Return the [X, Y] coordinate for the center point of the cell that contains the specified text.  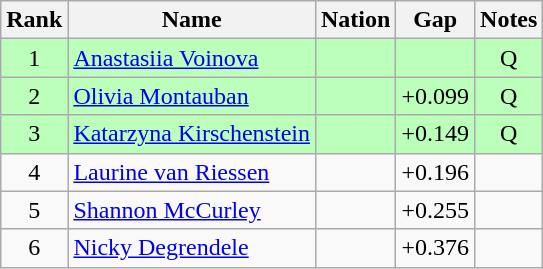
Nicky Degrendele [192, 248]
Notes [509, 20]
Gap [436, 20]
2 [34, 96]
+0.196 [436, 172]
1 [34, 58]
Nation [355, 20]
Rank [34, 20]
+0.149 [436, 134]
4 [34, 172]
Shannon McCurley [192, 210]
+0.099 [436, 96]
+0.376 [436, 248]
+0.255 [436, 210]
Name [192, 20]
Laurine van Riessen [192, 172]
Katarzyna Kirschenstein [192, 134]
Anastasiia Voinova [192, 58]
Olivia Montauban [192, 96]
5 [34, 210]
3 [34, 134]
6 [34, 248]
